Determine the [X, Y] coordinate at the center of the cell enclosing the given text.  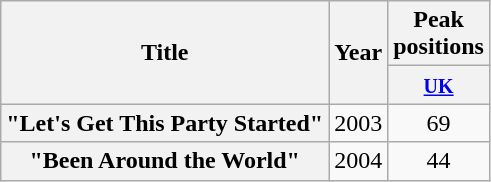
2003 [358, 123]
Peak positions [439, 34]
44 [439, 161]
69 [439, 123]
Title [165, 52]
"Let's Get This Party Started" [165, 123]
2004 [358, 161]
"Been Around the World" [165, 161]
Year [358, 52]
UK [439, 85]
